Scan for the cell matching the given text and deliver its (X, Y) coordinate at center. 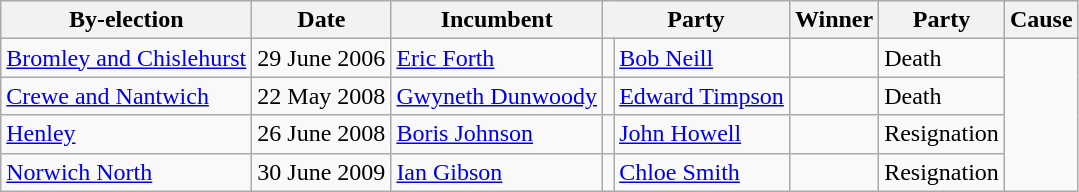
Eric Forth (497, 58)
John Howell (702, 134)
Crewe and Nantwich (126, 96)
Date (322, 20)
Cause (1041, 20)
Incumbent (497, 20)
22 May 2008 (322, 96)
Gwyneth Dunwoody (497, 96)
30 June 2009 (322, 172)
26 June 2008 (322, 134)
Edward Timpson (702, 96)
By-election (126, 20)
Bob Neill (702, 58)
Bromley and Chislehurst (126, 58)
Ian Gibson (497, 172)
Winner (834, 20)
29 June 2006 (322, 58)
Henley (126, 134)
Norwich North (126, 172)
Boris Johnson (497, 134)
Chloe Smith (702, 172)
